Locate the cell with the specified text and output its [x, y] center coordinate. 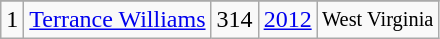
2012 [288, 20]
Terrance Williams [118, 20]
1 [12, 20]
314 [234, 20]
West Virginia [378, 20]
